Return the [x, y] coordinate for the center point of the cell that contains the specified text.  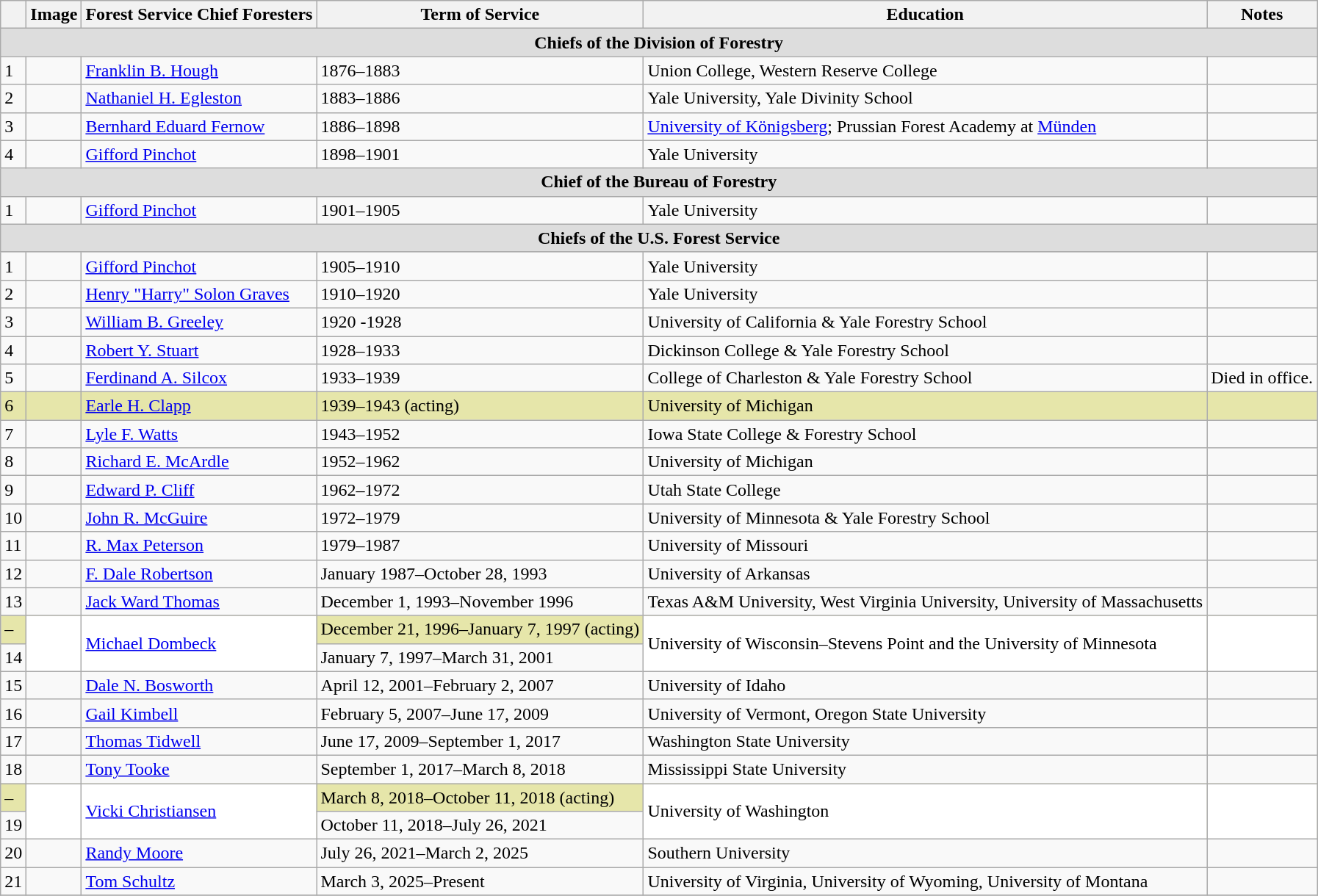
1905–1910 [480, 266]
Jack Ward Thomas [199, 601]
Bernhard Eduard Fernow [199, 126]
University of Virginia, University of Wyoming, University of Montana [926, 881]
17 [13, 741]
University of Königsberg; Prussian Forest Academy at Münden [926, 126]
April 12, 2001–February 2, 2007 [480, 685]
9 [13, 490]
1979–1987 [480, 546]
16 [13, 713]
1928–1933 [480, 350]
University of Washington [926, 811]
Washington State University [926, 741]
1901–1905 [480, 210]
Texas A&M University, West Virginia University, University of Massachusetts [926, 601]
University of California & Yale Forestry School [926, 322]
Utah State College [926, 490]
Chief of the Bureau of Forestry [659, 182]
October 11, 2018–July 26, 2021 [480, 825]
January 1987–October 28, 1993 [480, 574]
Michael Dombeck [199, 643]
1962–1972 [480, 490]
R. Max Peterson [199, 546]
Franklin B. Hough [199, 71]
Lyle F. Watts [199, 434]
January 7, 1997–March 31, 2001 [480, 657]
February 5, 2007–June 17, 2009 [480, 713]
Yale University, Yale Divinity School [926, 98]
14 [13, 657]
1876–1883 [480, 71]
Richard E. McArdle [199, 462]
William B. Greeley [199, 322]
University of Idaho [926, 685]
1886–1898 [480, 126]
20 [13, 853]
Earle H. Clapp [199, 406]
March 3, 2025–Present [480, 881]
Ferdinand A. Silcox [199, 378]
Vicki Christiansen [199, 811]
December 1, 1993–November 1996 [480, 601]
7 [13, 434]
University of Missouri [926, 546]
Iowa State College & Forestry School [926, 434]
March 8, 2018–October 11, 2018 (acting) [480, 797]
F. Dale Robertson [199, 574]
Forest Service Chief Foresters [199, 15]
University of Vermont, Oregon State University [926, 713]
11 [13, 546]
July 26, 2021–March 2, 2025 [480, 853]
12 [13, 574]
1920 -1928 [480, 322]
Robert Y. Stuart [199, 350]
6 [13, 406]
John R. McGuire [199, 518]
8 [13, 462]
Tony Tooke [199, 769]
Dickinson College & Yale Forestry School [926, 350]
December 21, 1996–January 7, 1997 (acting) [480, 629]
Mississippi State University [926, 769]
University of Arkansas [926, 574]
Image [54, 15]
Southern University [926, 853]
College of Charleston & Yale Forestry School [926, 378]
September 1, 2017–March 8, 2018 [480, 769]
Education [926, 15]
University of Minnesota & Yale Forestry School [926, 518]
Union College, Western Reserve College [926, 71]
10 [13, 518]
Dale N. Bosworth [199, 685]
Gail Kimbell [199, 713]
Tom Schultz [199, 881]
1939–1943 (acting) [480, 406]
1933–1939 [480, 378]
15 [13, 685]
1943–1952 [480, 434]
Term of Service [480, 15]
Randy Moore [199, 853]
1898–1901 [480, 154]
1910–1920 [480, 294]
13 [13, 601]
Henry "Harry" Solon Graves [199, 294]
Edward P. Cliff [199, 490]
Chiefs of the U.S. Forest Service [659, 238]
Died in office. [1262, 378]
June 17, 2009–September 1, 2017 [480, 741]
18 [13, 769]
University of Wisconsin–Stevens Point and the University of Minnesota [926, 643]
19 [13, 825]
1972–1979 [480, 518]
5 [13, 378]
1952–1962 [480, 462]
Thomas Tidwell [199, 741]
Chiefs of the Division of Forestry [659, 43]
Notes [1262, 15]
1883–1886 [480, 98]
21 [13, 881]
Nathaniel H. Egleston [199, 98]
